Determine the (X, Y) coordinate at the center of the cell enclosing the given text.  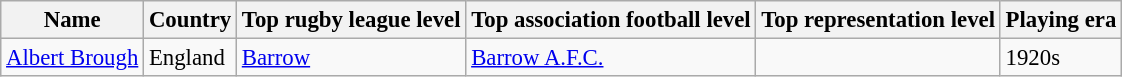
Albert Brough (72, 58)
Top rugby league level (350, 20)
Name (72, 20)
England (190, 58)
Top representation level (878, 20)
1920s (1060, 58)
Playing era (1060, 20)
Barrow (350, 58)
Barrow A.F.C. (611, 58)
Top association football level (611, 20)
Country (190, 20)
